Output the [x, y] coordinate of the center of the cell containing the given text.  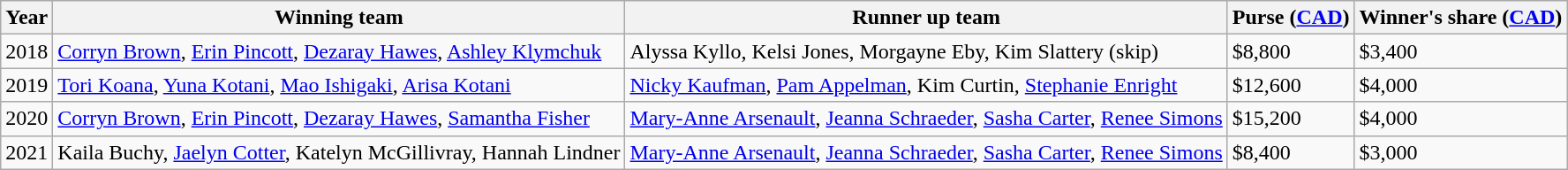
$3,400 [1460, 51]
2020 [26, 119]
Nicky Kaufman, Pam Appelman, Kim Curtin, Stephanie Enright [926, 85]
Runner up team [926, 18]
$8,400 [1291, 152]
Purse (CAD) [1291, 18]
Alyssa Kyllo, Kelsi Jones, Morgayne Eby, Kim Slattery (skip) [926, 51]
$8,800 [1291, 51]
Winning team [339, 18]
Winner's share (CAD) [1460, 18]
Kaila Buchy, Jaelyn Cotter, Katelyn McGillivray, Hannah Lindner [339, 152]
2021 [26, 152]
$15,200 [1291, 119]
Corryn Brown, Erin Pincott, Dezaray Hawes, Samantha Fisher [339, 119]
Year [26, 18]
Corryn Brown, Erin Pincott, Dezaray Hawes, Ashley Klymchuk [339, 51]
2018 [26, 51]
$3,000 [1460, 152]
$12,600 [1291, 85]
Tori Koana, Yuna Kotani, Mao Ishigaki, Arisa Kotani [339, 85]
2019 [26, 85]
